Detect which cell encompasses the target text, then output its [X, Y] center coordinate. 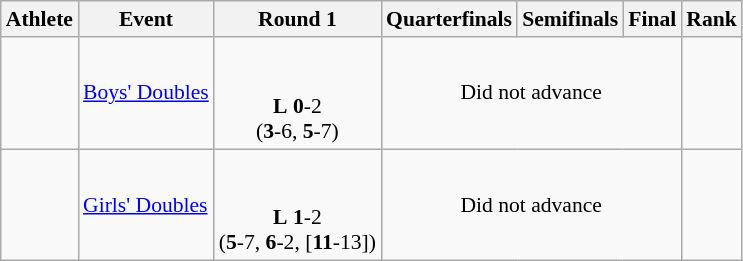
Semifinals [570, 19]
L 0-2 (3-6, 5-7) [298, 93]
Athlete [40, 19]
Round 1 [298, 19]
Quarterfinals [449, 19]
Boys' Doubles [146, 93]
Girls' Doubles [146, 205]
Rank [712, 19]
Event [146, 19]
L 1-2 (5-7, 6-2, [11-13]) [298, 205]
Final [652, 19]
